Return (x, y) of the center of cell containing provided text 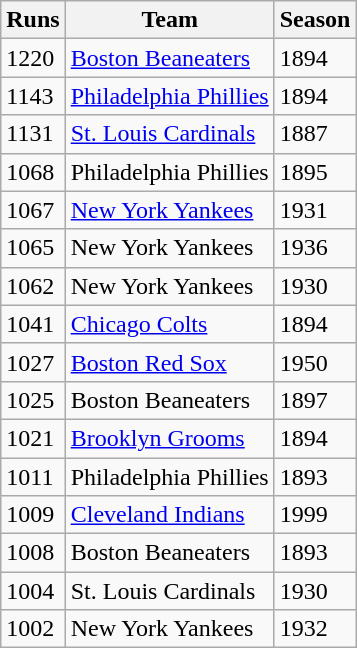
1932 (315, 629)
1068 (33, 172)
1025 (33, 400)
1895 (315, 172)
1999 (315, 515)
1067 (33, 210)
1021 (33, 438)
1936 (315, 248)
1062 (33, 286)
1004 (33, 591)
1131 (33, 134)
1887 (315, 134)
Runs (33, 20)
Chicago Colts (170, 324)
1009 (33, 515)
1002 (33, 629)
Season (315, 20)
1011 (33, 477)
1027 (33, 362)
1008 (33, 553)
Boston Red Sox (170, 362)
1065 (33, 248)
1931 (315, 210)
1897 (315, 400)
Team (170, 20)
Brooklyn Grooms (170, 438)
1950 (315, 362)
1041 (33, 324)
1220 (33, 58)
Cleveland Indians (170, 515)
1143 (33, 96)
